Find where the given text appears and provide that cell's center as [x, y] coordinate. 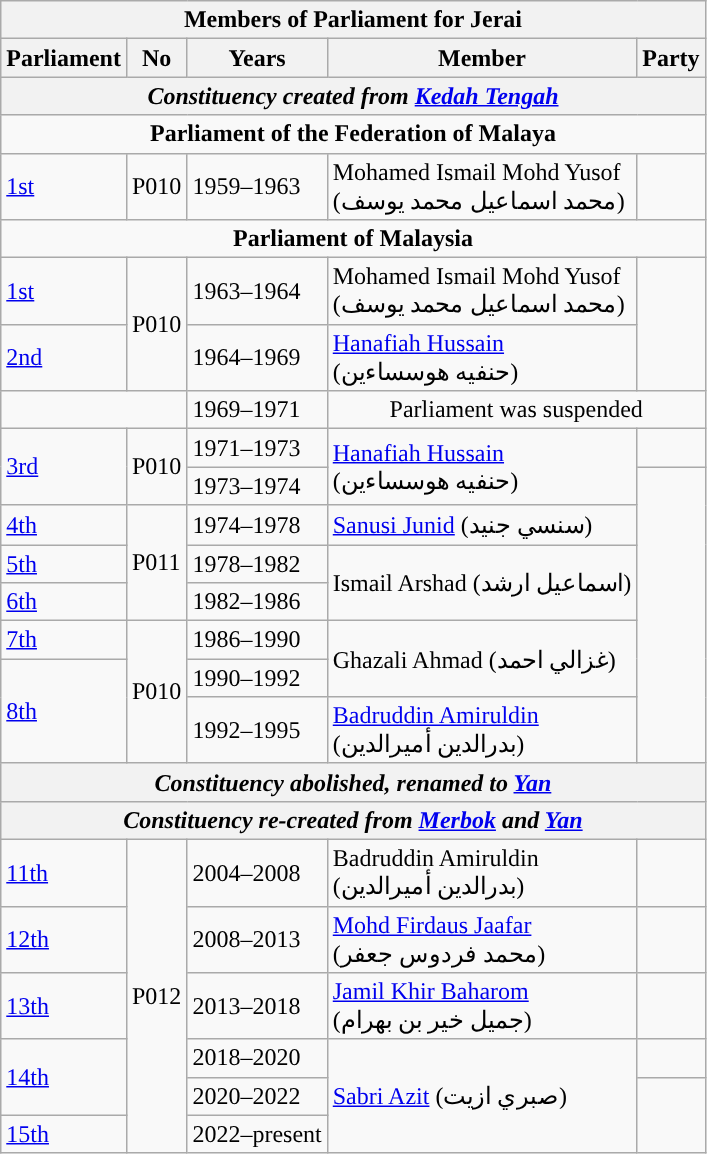
1978–1982 [257, 563]
6th [64, 602]
Party [671, 58]
1963–1964 [257, 292]
11th [64, 872]
Members of Parliament for Jerai [353, 20]
Parliament [64, 58]
Constituency re-created from Merbok and Yan [353, 820]
Parliament of the Federation of Malaya [353, 134]
3rd [64, 467]
Parliament of Malaysia [353, 239]
1992–1995 [257, 730]
8th [64, 712]
1964–1969 [257, 358]
Constituency created from Kedah Tengah [353, 96]
1986–1990 [257, 640]
7th [64, 640]
2004–2008 [257, 872]
4th [64, 525]
2022–present [257, 1134]
2020–2022 [257, 1096]
Jamil Khir Baharom (جميل خير بن بهرام) [482, 1006]
2018–2020 [257, 1058]
Member [482, 58]
14th [64, 1077]
1969–1971 [257, 410]
Parliament was suspended [516, 410]
13th [64, 1006]
15th [64, 1134]
12th [64, 940]
1959–1963 [257, 186]
Mohd Firdaus Jaafar (محمد فردوس جعفر) [482, 940]
P011 [156, 563]
Sabri Azit (صبري ازيت) [482, 1096]
Ismail Arshad (اسماعيل ارشد) [482, 582]
P012 [156, 996]
2013–2018 [257, 1006]
Constituency abolished, renamed to Yan [353, 782]
2nd [64, 358]
2008–2013 [257, 940]
Ghazali Ahmad (غزالي احمد) [482, 659]
No [156, 58]
Years [257, 58]
1974–1978 [257, 525]
1973–1974 [257, 486]
Sanusi Junid (سنسي جنيد) [482, 525]
1971–1973 [257, 448]
5th [64, 563]
1990–1992 [257, 678]
1982–1986 [257, 602]
